Search for the cell housing the specified text and yield its [X, Y] center coordinate. 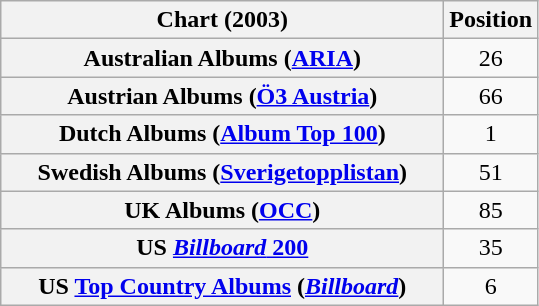
6 [491, 286]
Australian Albums (ARIA) [222, 58]
Chart (2003) [222, 20]
1 [491, 134]
35 [491, 248]
66 [491, 96]
Dutch Albums (Album Top 100) [222, 134]
US Billboard 200 [222, 248]
US Top Country Albums (Billboard) [222, 286]
Swedish Albums (Sverigetopplistan) [222, 172]
51 [491, 172]
26 [491, 58]
UK Albums (OCC) [222, 210]
85 [491, 210]
Austrian Albums (Ö3 Austria) [222, 96]
Position [491, 20]
